Pinpoint the cell where the given text exists, returning its (X, Y) midpoint coordinate. 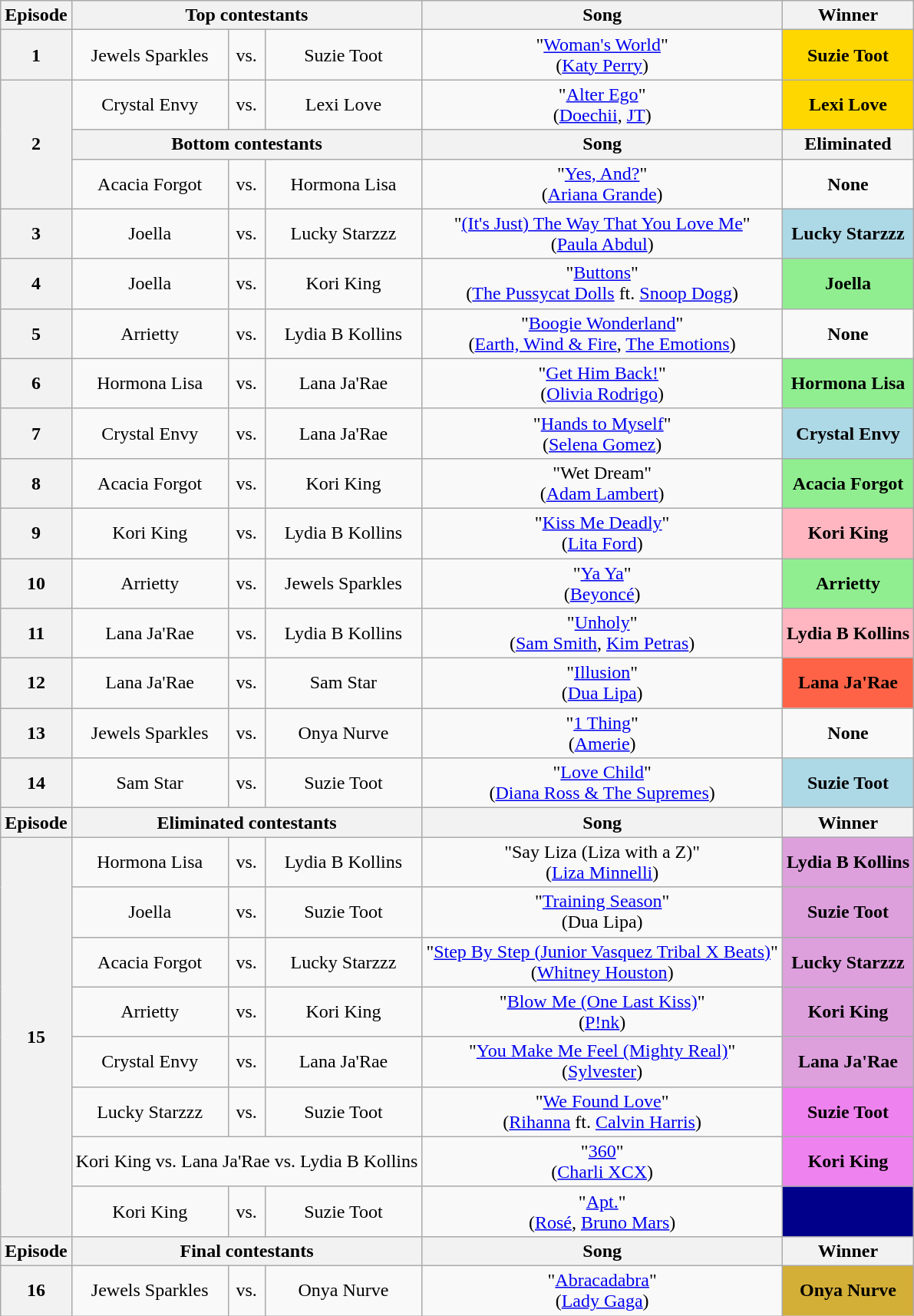
"We Found Love"(Rihanna ft. Calvin Harris) (602, 1111)
11 (36, 634)
Kori King vs. Lana Ja'Rae vs. Lydia B Kollins (247, 1162)
"You Make Me Feel (Mighty Real)"(Sylvester) (602, 1062)
15 (36, 1037)
4 (36, 284)
6 (36, 384)
"Woman's World"(Katy Perry) (602, 55)
1 (36, 55)
"Apt."(Rosé, Bruno Mars) (602, 1211)
Final contestants (247, 1251)
"1 Thing"(Amerie) (602, 734)
"Wet Dream"(Adam Lambert) (602, 483)
"Step By Step (Junior Vasquez Tribal X Beats)"(Whitney Houston) (602, 962)
10 (36, 583)
"Blow Me (One Last Kiss)"(P!nk) (602, 1011)
14 (36, 783)
Top contestants (247, 15)
"Abracadabra"(Lady Gaga) (602, 1291)
"Alter Ego"(Doechii, JT) (602, 104)
"Say Liza (Liza with a Z)"(Liza Minnelli) (602, 862)
"360"(Charli XCX) (602, 1162)
7 (36, 433)
"Unholy"(Sam Smith, Kim Petras) (602, 634)
Bottom contestants (247, 144)
9 (36, 533)
2 (36, 144)
"Illusion"(Dua Lipa) (602, 683)
3 (36, 233)
13 (36, 734)
Eliminated (847, 144)
"Hands to Myself"(Selena Gomez) (602, 433)
"(It's Just) The Way That You Love Me"(Paula Abdul) (602, 233)
"Buttons"(The Pussycat Dolls ft. Snoop Dogg) (602, 284)
5 (36, 333)
"Love Child"(Diana Ross & The Supremes) (602, 783)
Eliminated contestants (247, 823)
"Yes, And?"(Ariana Grande) (602, 184)
12 (36, 683)
"Get Him Back!"(Olivia Rodrigo) (602, 384)
"Boogie Wonderland"(Earth, Wind & Fire, The Emotions) (602, 333)
8 (36, 483)
"Kiss Me Deadly"(Lita Ford) (602, 533)
"Ya Ya"(Beyoncé) (602, 583)
16 (36, 1291)
"Training Season"(Dua Lipa) (602, 912)
